Pinpoint the cell where the given text exists, returning its (x, y) midpoint coordinate. 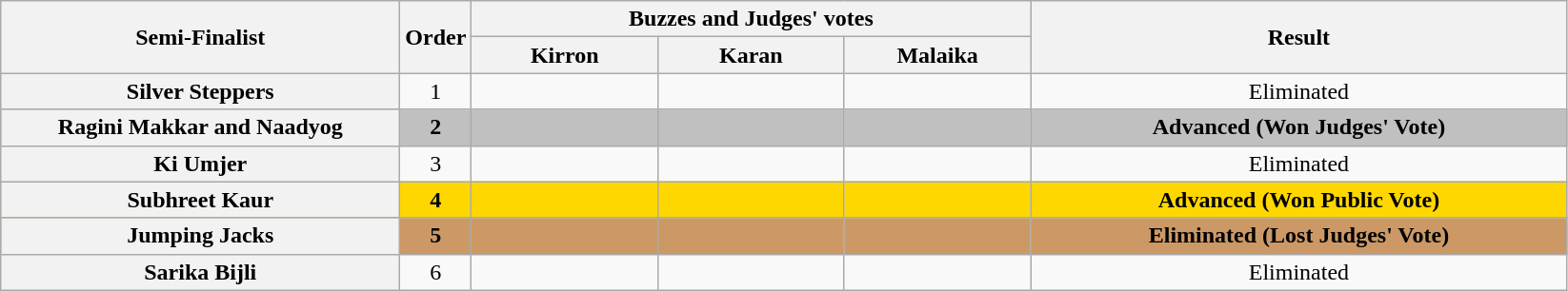
6 (436, 272)
1 (436, 91)
Eliminated (Lost Judges' Vote) (1299, 236)
2 (436, 127)
Advanced (Won Judges' Vote) (1299, 127)
Advanced (Won Public Vote) (1299, 200)
Jumping Jacks (200, 236)
Semi-Finalist (200, 37)
Buzzes and Judges' votes (751, 19)
Ki Umjer (200, 164)
Kirron (565, 55)
Result (1299, 37)
Ragini Makkar and Naadyog (200, 127)
Sarika Bijli (200, 272)
5 (436, 236)
Order (436, 37)
3 (436, 164)
Karan (752, 55)
Malaika (937, 55)
Silver Steppers (200, 91)
Subhreet Kaur (200, 200)
4 (436, 200)
